For the text-containing cell, return its midpoint in (X, Y) coordinate format. 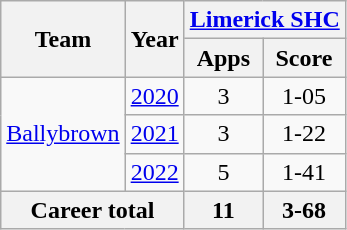
3-68 (304, 210)
Ballybrown (63, 134)
1-05 (304, 96)
2021 (154, 134)
Year (154, 39)
11 (223, 210)
Apps (223, 58)
2020 (154, 96)
5 (223, 172)
2022 (154, 172)
Team (63, 39)
Score (304, 58)
1-22 (304, 134)
1-41 (304, 172)
Career total (92, 210)
Limerick SHC (264, 20)
